Scan for the cell matching the given text and deliver its [X, Y] coordinate at center. 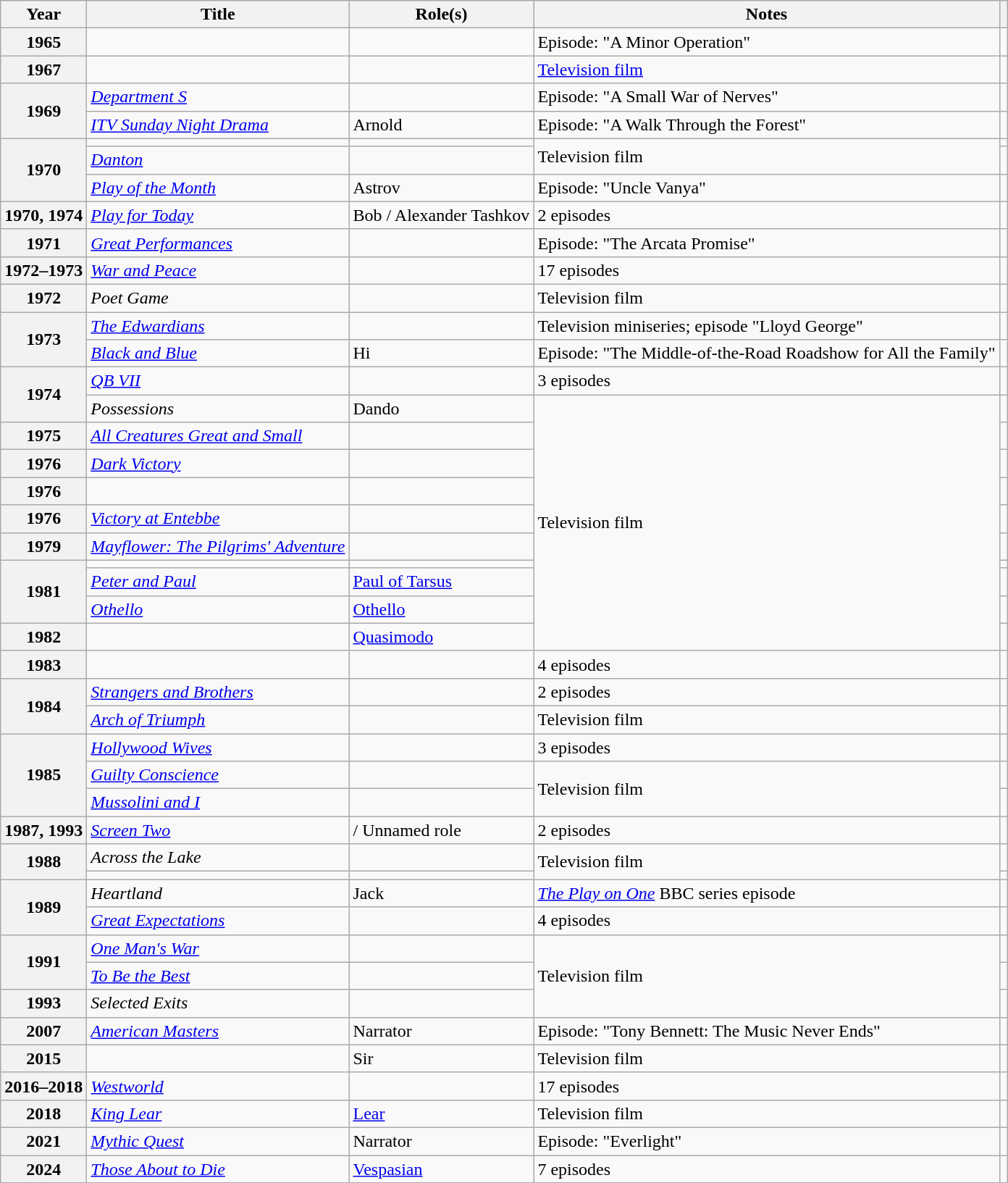
Poet Game [218, 298]
2024 [43, 1169]
Across the Lake [218, 858]
1970 [43, 170]
Screen Two [218, 830]
To Be the Best [218, 976]
Black and Blue [218, 354]
1979 [43, 546]
Hollywood Wives [218, 747]
One Man's War [218, 948]
Episode: "Uncle Vanya" [766, 188]
1975 [43, 436]
2021 [43, 1141]
Bob / Alexander Tashkov [442, 215]
Title [218, 14]
Lear [442, 1113]
Dando [442, 409]
Play of the Month [218, 188]
1987, 1993 [43, 830]
/ Unnamed role [442, 830]
Episode: "A Minor Operation" [766, 42]
Danton [218, 160]
Jack [442, 893]
Peter and Paul [218, 582]
1982 [43, 637]
Guilty Conscience [218, 775]
Episode: "Tony Bennett: The Music Never Ends" [766, 1031]
1991 [43, 962]
2016–2018 [43, 1086]
Episode: "A Small War of Nerves" [766, 97]
1984 [43, 706]
1969 [43, 111]
2007 [43, 1031]
Play for Today [218, 215]
7 episodes [766, 1169]
1967 [43, 70]
Those About to Die [218, 1169]
QB VII [218, 381]
Episode: "Everlight" [766, 1141]
Arnold [442, 125]
1971 [43, 243]
ITV Sunday Night Drama [218, 125]
1974 [43, 395]
Selected Exits [218, 1003]
King Lear [218, 1113]
Mussolini and I [218, 803]
1972 [43, 298]
Mayflower: The Pilgrims' Adventure [218, 546]
Arch of Triumph [218, 719]
Episode: "A Walk Through the Forest" [766, 125]
Possessions [218, 409]
1970, 1974 [43, 215]
Vespasian [442, 1169]
Television miniseries; episode "Lloyd George" [766, 325]
Role(s) [442, 14]
Strangers and Brothers [218, 692]
1988 [43, 862]
Episode: "The Middle-of-the-Road Roadshow for All the Family" [766, 354]
Notes [766, 14]
Victory at Entebbe [218, 519]
1981 [43, 591]
2015 [43, 1058]
War and Peace [218, 270]
Heartland [218, 893]
1993 [43, 1003]
All Creatures Great and Small [218, 436]
Astrov [442, 188]
Department S [218, 97]
Dark Victory [218, 464]
1985 [43, 774]
Mythic Quest [218, 1141]
Episode: "The Arcata Promise" [766, 243]
Westworld [218, 1086]
1972–1973 [43, 270]
Paul of Tarsus [442, 582]
The Edwardians [218, 325]
Hi [442, 354]
1983 [43, 664]
1965 [43, 42]
Quasimodo [442, 637]
1989 [43, 907]
1973 [43, 339]
Sir [442, 1058]
2018 [43, 1113]
Year [43, 14]
American Masters [218, 1031]
The Play on One BBC series episode [766, 893]
Great Performances [218, 243]
Great Expectations [218, 921]
